Determine the (X, Y) coordinate at the center of the cell enclosing the given text.  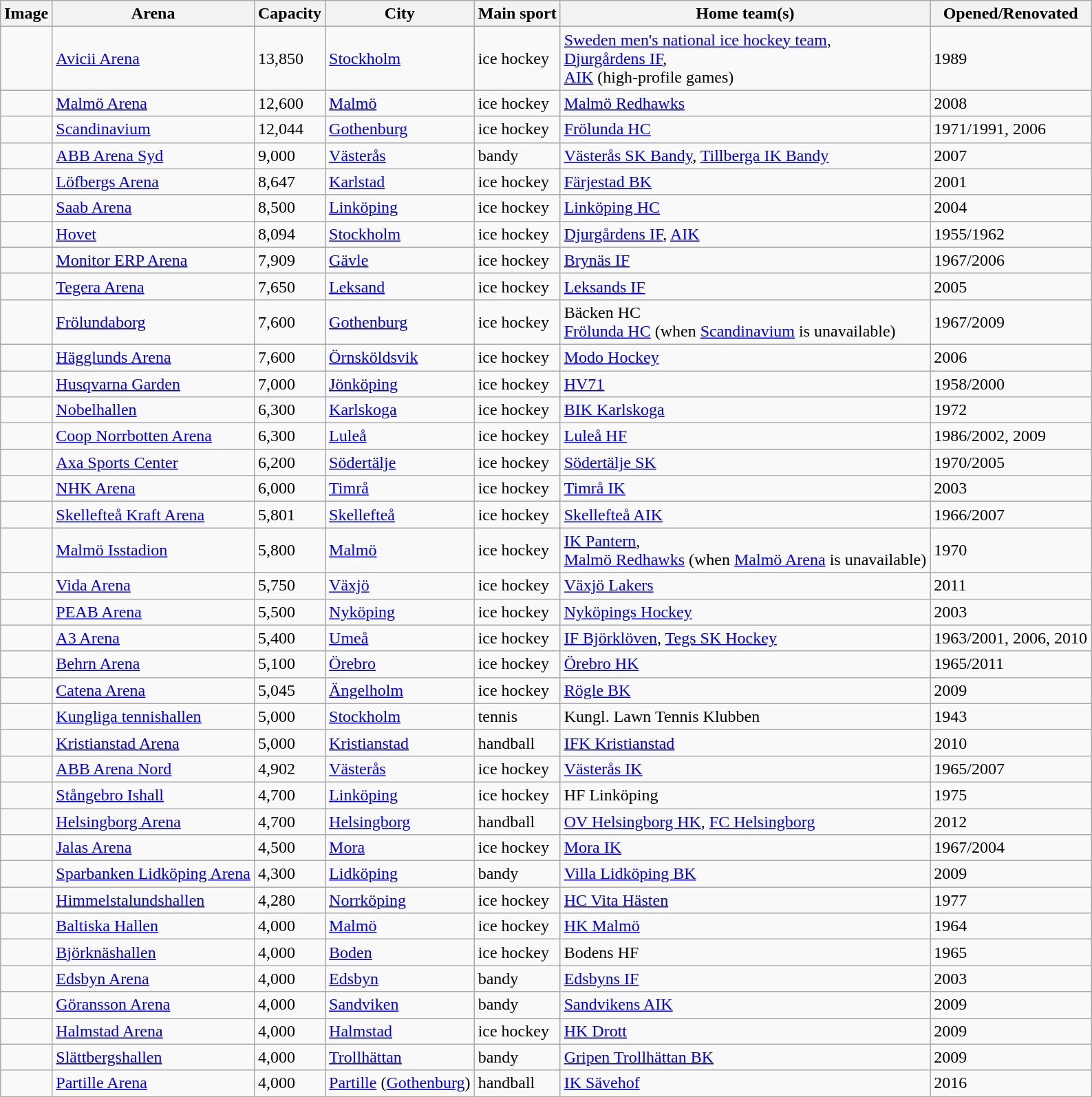
6,200 (289, 462)
8,647 (289, 182)
1972 (1011, 410)
12,044 (289, 129)
Örnsköldsvik (400, 357)
Löfbergs Arena (153, 182)
2008 (1011, 103)
OV Helsingborg HK, FC Helsingborg (745, 821)
Lidköping (400, 874)
1955/1962 (1011, 234)
Helsingborg (400, 821)
Slättbergshallen (153, 1057)
HV71 (745, 383)
7,909 (289, 260)
1975 (1011, 795)
Halmstad (400, 1031)
Kristianstad (400, 743)
Edsbyn Arena (153, 979)
Södertälje SK (745, 462)
Helsingborg Arena (153, 821)
7,650 (289, 286)
1958/2000 (1011, 383)
tennis (517, 716)
Capacity (289, 14)
Skellefteå AIK (745, 515)
Västerås SK Bandy, Tillberga IK Bandy (745, 156)
Brynäs IF (745, 260)
Trollhättan (400, 1057)
Kungl. Lawn Tennis Klubben (745, 716)
Sandviken (400, 1005)
Göransson Arena (153, 1005)
IFK Kristianstad (745, 743)
Björknäshallen (153, 952)
Karlskoga (400, 410)
Opened/Renovated (1011, 14)
5,500 (289, 612)
2006 (1011, 357)
2016 (1011, 1083)
Catena Arena (153, 690)
Edsbyns IF (745, 979)
Nyköping (400, 612)
4,280 (289, 900)
1965/2011 (1011, 664)
5,750 (289, 586)
Jönköping (400, 383)
Jalas Arena (153, 848)
Kungliga tennishallen (153, 716)
Leksand (400, 286)
Nobelhallen (153, 410)
Saab Arena (153, 208)
Husqvarna Garden (153, 383)
4,500 (289, 848)
Bäcken HCFrölunda HC (when Scandinavium is unavailable) (745, 322)
1989 (1011, 58)
Timrå (400, 489)
5,100 (289, 664)
2010 (1011, 743)
Image (26, 14)
Behrn Arena (153, 664)
Himmelstalundshallen (153, 900)
Partille Arena (153, 1083)
Malmö Arena (153, 103)
Linköping HC (745, 208)
Boden (400, 952)
Coop Norrbotten Arena (153, 436)
1967/2006 (1011, 260)
ABB Arena Syd (153, 156)
Arena (153, 14)
9,000 (289, 156)
Sandvikens AIK (745, 1005)
Luleå HF (745, 436)
7,000 (289, 383)
Home team(s) (745, 14)
HK Drott (745, 1031)
Färjestad BK (745, 182)
Nyköpings Hockey (745, 612)
1977 (1011, 900)
Rögle BK (745, 690)
Timrå IK (745, 489)
Växjö (400, 586)
Main sport (517, 14)
Tegera Arena (153, 286)
Axa Sports Center (153, 462)
Partille (Gothenburg) (400, 1083)
5,801 (289, 515)
2004 (1011, 208)
Mora (400, 848)
Vida Arena (153, 586)
Malmö Isstadion (153, 551)
1964 (1011, 926)
Skellefteå (400, 515)
Umeå (400, 638)
Halmstad Arena (153, 1031)
2005 (1011, 286)
2012 (1011, 821)
5,045 (289, 690)
Frölunda HC (745, 129)
Ängelholm (400, 690)
Örebro (400, 664)
Gripen Trollhättan BK (745, 1057)
HF Linköping (745, 795)
Frölundaborg (153, 322)
5,800 (289, 551)
Kristianstad Arena (153, 743)
Skellefteå Kraft Arena (153, 515)
1970/2005 (1011, 462)
12,600 (289, 103)
1943 (1011, 716)
1986/2002, 2009 (1011, 436)
Hovet (153, 234)
Modo Hockey (745, 357)
Örebro HK (745, 664)
4,300 (289, 874)
Norrköping (400, 900)
1966/2007 (1011, 515)
IF Björklöven, Tegs SK Hockey (745, 638)
Avicii Arena (153, 58)
NHK Arena (153, 489)
A3 Arena (153, 638)
Edsbyn (400, 979)
4,902 (289, 769)
2001 (1011, 182)
Gävle (400, 260)
13,850 (289, 58)
Bodens HF (745, 952)
8,500 (289, 208)
Sweden men's national ice hockey team,Djurgårdens IF,AIK (high-profile games) (745, 58)
5,400 (289, 638)
Scandinavium (153, 129)
Sparbanken Lidköping Arena (153, 874)
Villa Lidköping BK (745, 874)
PEAB Arena (153, 612)
6,000 (289, 489)
1967/2009 (1011, 322)
1967/2004 (1011, 848)
1963/2001, 2006, 2010 (1011, 638)
Växjö Lakers (745, 586)
Södertälje (400, 462)
HK Malmö (745, 926)
Luleå (400, 436)
Leksands IF (745, 286)
IK Sävehof (745, 1083)
Hägglunds Arena (153, 357)
Malmö Redhawks (745, 103)
1970 (1011, 551)
ABB Arena Nord (153, 769)
1965/2007 (1011, 769)
HC Vita Hästen (745, 900)
Baltiska Hallen (153, 926)
Mora IK (745, 848)
2011 (1011, 586)
1971/1991, 2006 (1011, 129)
2007 (1011, 156)
Karlstad (400, 182)
1965 (1011, 952)
IK Pantern,Malmö Redhawks (when Malmö Arena is unavailable) (745, 551)
Västerås IK (745, 769)
8,094 (289, 234)
City (400, 14)
Monitor ERP Arena (153, 260)
BIK Karlskoga (745, 410)
Stångebro Ishall (153, 795)
Djurgårdens IF, AIK (745, 234)
